Locate the cell with the specified text and output its [x, y] center coordinate. 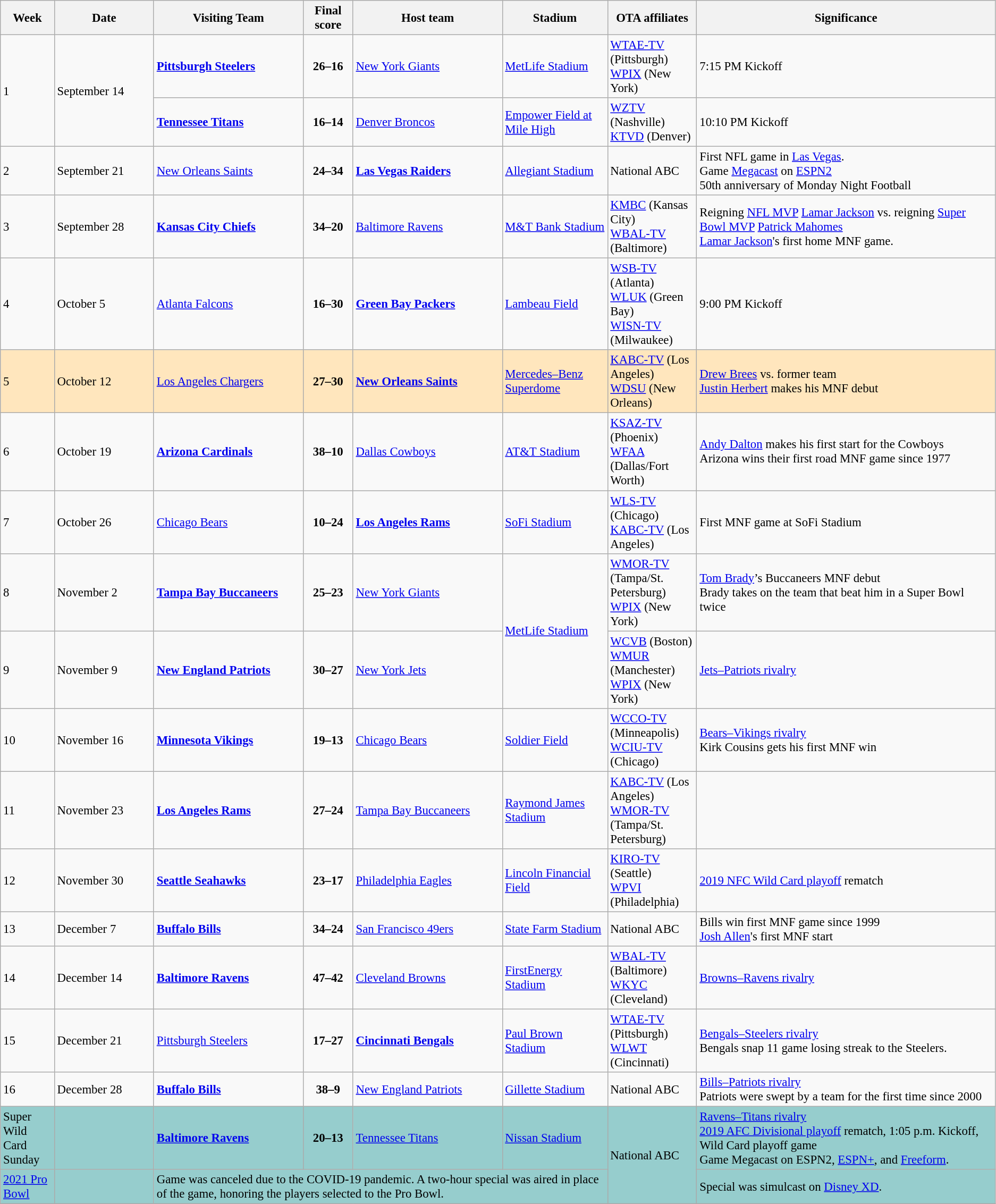
10:10 PM Kickoff [846, 122]
6 [28, 452]
27–24 [328, 810]
16 [28, 1090]
AT&T Stadium [555, 452]
Significance [846, 18]
KMBC (Kansas City)WBAL-TV (Baltimore) [652, 226]
Soldier Field [555, 740]
KABC-TV (Los Angeles)WMOR-TV (Tampa/St. Petersburg) [652, 810]
38–9 [328, 1090]
4 [28, 304]
Drew Brees vs. former teamJustin Herbert makes his MNF debut [846, 382]
Browns–Ravens rivalry [846, 978]
Tom Brady’s Buccaneers MNF debutBrady takes on the team that beat him in a Super Bowl twice [846, 592]
Cincinnati Bengals [427, 1041]
New York Jets [427, 670]
KABC-TV (Los Angeles)WDSU (New Orleans) [652, 382]
1 [28, 91]
2021 Pro Bowl [28, 1186]
September 21 [104, 171]
27–30 [328, 382]
Gillette Stadium [555, 1090]
November 2 [104, 592]
16–14 [328, 122]
Host team [427, 18]
Atlanta Falcons [229, 304]
20–13 [328, 1139]
WLS-TV (Chicago)KABC-TV (Los Angeles) [652, 522]
Game was canceled due to the COVID-19 pandemic. A two-hour special was aired in place of the game, honoring the players selected to the Pro Bowl. [381, 1186]
Stadium [555, 18]
5 [28, 382]
Special was simulcast on Disney XD. [846, 1186]
October 26 [104, 522]
47–42 [328, 978]
December 7 [104, 929]
Philadelphia Eagles [427, 880]
Denver Broncos [427, 122]
State Farm Stadium [555, 929]
SoFi Stadium [555, 522]
Arizona Cardinals [229, 452]
WSB-TV (Atlanta)WLUK (Green Bay)WISN-TV (Milwaukee) [652, 304]
Allegiant Stadium [555, 171]
38–10 [328, 452]
December 28 [104, 1090]
Jets–Patriots rivalry [846, 670]
WTAE-TV (Pittsburgh)WPIX (New York) [652, 67]
13 [28, 929]
December 21 [104, 1041]
30–27 [328, 670]
WMOR-TV (Tampa/St. Petersburg)WPIX (New York) [652, 592]
2 [28, 171]
Minnesota Vikings [229, 740]
14 [28, 978]
26–16 [328, 67]
October 12 [104, 382]
19–13 [328, 740]
December 14 [104, 978]
Final score [328, 18]
Week [28, 18]
November 16 [104, 740]
Los Angeles Chargers [229, 382]
November 30 [104, 880]
OTA affiliates [652, 18]
KIRO-TV (Seattle)WPVI (Philadelphia) [652, 880]
WBAL-TV (Baltimore)WKYC (Cleveland) [652, 978]
9 [28, 670]
11 [28, 810]
November 9 [104, 670]
34–24 [328, 929]
Dallas Cowboys [427, 452]
Lincoln Financial Field [555, 880]
Seattle Seahawks [229, 880]
Date [104, 18]
KSAZ-TV (Phoenix)WFAA (Dallas/Fort Worth) [652, 452]
Nissan Stadium [555, 1139]
3 [28, 226]
Bills win first MNF game since 1999 Josh Allen's first MNF start [846, 929]
WCCO-TV (Minneapolis)WCIU-TV (Chicago) [652, 740]
15 [28, 1041]
Ravens–Titans rivalry2019 AFC Divisional playoff rematch, 1:05 p.m. Kickoff,Wild Card playoff game Game Megacast on ESPN2, ESPN+, and Freeform. [846, 1139]
12 [28, 880]
San Francisco 49ers [427, 929]
2019 NFC Wild Card playoff rematch [846, 880]
Bears–Vikings rivalryKirk Cousins gets his first MNF win [846, 740]
October 19 [104, 452]
Super Wild Card Sunday [28, 1139]
WTAE-TV (Pittsburgh)WLWT (Cincinnati) [652, 1041]
17–27 [328, 1041]
November 23 [104, 810]
25–23 [328, 592]
10–24 [328, 522]
24–34 [328, 171]
September 14 [104, 91]
October 5 [104, 304]
Mercedes–Benz Superdome [555, 382]
M&T Bank Stadium [555, 226]
FirstEnergy Stadium [555, 978]
Bills–Patriots rivalry Patriots were swept by a team for the first time since 2000 [846, 1090]
Lambeau Field [555, 304]
10 [28, 740]
First NFL game in Las Vegas. Game Megacast on ESPN250th anniversary of Monday Night Football [846, 171]
Raymond James Stadium [555, 810]
23–17 [328, 880]
7:15 PM Kickoff [846, 67]
Green Bay Packers [427, 304]
First MNF game at SoFi Stadium [846, 522]
16–30 [328, 304]
September 28 [104, 226]
9:00 PM Kickoff [846, 304]
WCVB (Boston)WMUR (Manchester)WPIX (New York) [652, 670]
Paul Brown Stadium [555, 1041]
Kansas City Chiefs [229, 226]
Cleveland Browns [427, 978]
Bengals–Steelers rivalryBengals snap 11 game losing streak to the Steelers. [846, 1041]
Reigning NFL MVP Lamar Jackson vs. reigning Super Bowl MVP Patrick MahomesLamar Jackson's first home MNF game. [846, 226]
7 [28, 522]
WZTV (Nashville)KTVD (Denver) [652, 122]
8 [28, 592]
Andy Dalton makes his first start for the CowboysArizona wins their first road MNF game since 1977 [846, 452]
Visiting Team [229, 18]
Empower Field at Mile High [555, 122]
Las Vegas Raiders [427, 171]
34–20 [328, 226]
